Return the (X, Y) coordinate for the center point of the cell that contains the specified text.  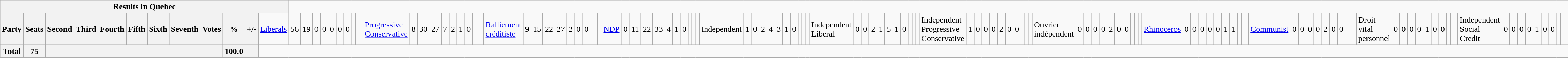
Progressive Conservative (386, 29)
3 (779, 29)
% (234, 29)
Ouvrier indépendent (1054, 29)
Rhinoceros (1162, 29)
Seventh (185, 29)
Communist (1269, 29)
Independent Liberal (831, 29)
Independent (722, 29)
7 (445, 29)
Votes (212, 29)
Independent Progressive Conservative (943, 29)
75 (34, 51)
Fifth (137, 29)
15 (537, 29)
+/- (252, 29)
Liberals (273, 29)
Party (12, 29)
Seats (34, 29)
11 (635, 29)
Fourth (112, 29)
Ralliement créditiste (503, 29)
30 (423, 29)
100.0 (234, 51)
5 (889, 29)
Droit vital personnel (1374, 29)
33 (659, 29)
8 (413, 29)
Total (12, 51)
Second (60, 29)
Sixth (158, 29)
19 (307, 29)
Third (86, 29)
Independent Social Credit (1480, 29)
Results in Quebec (145, 7)
9 (527, 29)
NDP (611, 29)
56 (294, 29)
